Search for the cell housing the specified text and yield its (X, Y) center coordinate. 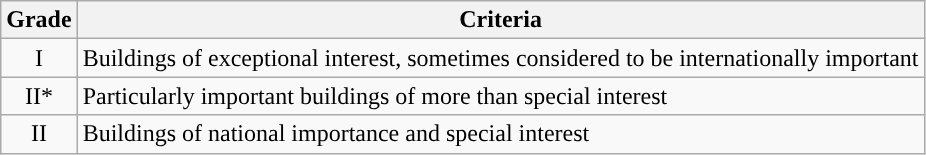
Particularly important buildings of more than special interest (500, 96)
Buildings of national importance and special interest (500, 134)
II* (39, 96)
Criteria (500, 20)
I (39, 58)
Buildings of exceptional interest, sometimes considered to be internationally important (500, 58)
Grade (39, 20)
II (39, 134)
